From the cell containing the given text, extract its center point as (x, y) coordinate. 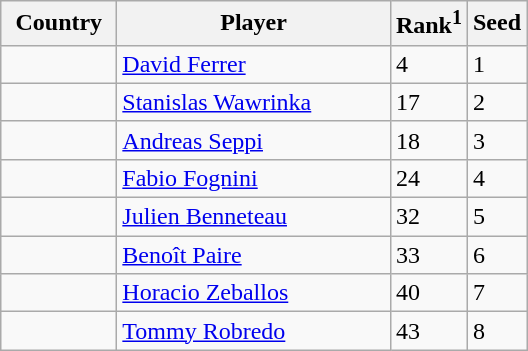
Fabio Fognini (254, 178)
33 (428, 255)
Stanislas Wawrinka (254, 102)
Country (59, 24)
2 (496, 102)
Seed (496, 24)
8 (496, 331)
Benoît Paire (254, 255)
3 (496, 140)
Horacio Zeballos (254, 293)
5 (496, 217)
Rank1 (428, 24)
40 (428, 293)
17 (428, 102)
18 (428, 140)
David Ferrer (254, 64)
Tommy Robredo (254, 331)
43 (428, 331)
32 (428, 217)
Julien Benneteau (254, 217)
24 (428, 178)
7 (496, 293)
6 (496, 255)
1 (496, 64)
Andreas Seppi (254, 140)
Player (254, 24)
